Detect which cell encompasses the target text, then output its (x, y) center coordinate. 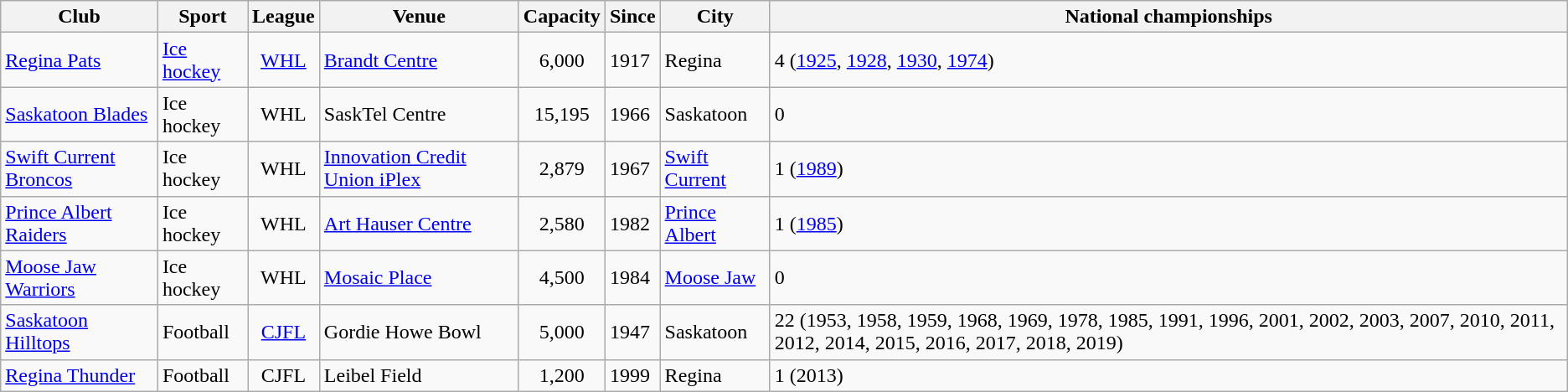
22 (1953, 1958, 1959, 1968, 1969, 1978, 1985, 1991, 1996, 2001, 2002, 2003, 2007, 2010, 2011, 2012, 2014, 2015, 2016, 2017, 2018, 2019) (1168, 332)
Mosaic Place (419, 278)
Prince Albert Raiders (80, 223)
Saskatoon Blades (80, 114)
City (715, 17)
Innovation Credit Union iPlex (419, 169)
1967 (632, 169)
2,879 (561, 169)
1966 (632, 114)
1984 (632, 278)
Prince Albert (715, 223)
Venue (419, 17)
1 (2013) (1168, 375)
Regina Pats (80, 60)
SaskTel Centre (419, 114)
4,500 (561, 278)
1982 (632, 223)
2,580 (561, 223)
5,000 (561, 332)
1 (1985) (1168, 223)
Swift Current Broncos (80, 169)
National championships (1168, 17)
Regina Thunder (80, 375)
Brandt Centre (419, 60)
4 (1925, 1928, 1930, 1974) (1168, 60)
League (284, 17)
Swift Current (715, 169)
6,000 (561, 60)
Capacity (561, 17)
1 (1989) (1168, 169)
Art Hauser Centre (419, 223)
1999 (632, 375)
Club (80, 17)
Moose Jaw Warriors (80, 278)
Gordie Howe Bowl (419, 332)
15,195 (561, 114)
Saskatoon Hilltops (80, 332)
1947 (632, 332)
1,200 (561, 375)
Since (632, 17)
Moose Jaw (715, 278)
Sport (203, 17)
Leibel Field (419, 375)
1917 (632, 60)
